For the text-containing cell, return its midpoint in [x, y] coordinate format. 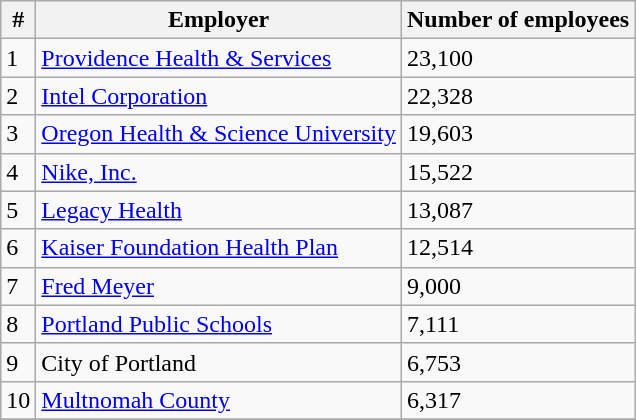
19,603 [518, 134]
Oregon Health & Science University [219, 134]
3 [18, 134]
6,317 [518, 400]
Providence Health & Services [219, 58]
Legacy Health [219, 210]
6,753 [518, 362]
Multnomah County [219, 400]
9 [18, 362]
12,514 [518, 248]
6 [18, 248]
4 [18, 172]
Employer [219, 20]
10 [18, 400]
Fred Meyer [219, 286]
Kaiser Foundation Health Plan [219, 248]
Nike, Inc. [219, 172]
9,000 [518, 286]
8 [18, 324]
13,087 [518, 210]
15,522 [518, 172]
1 [18, 58]
7 [18, 286]
2 [18, 96]
Intel Corporation [219, 96]
Portland Public Schools [219, 324]
7,111 [518, 324]
# [18, 20]
Number of employees [518, 20]
5 [18, 210]
City of Portland [219, 362]
23,100 [518, 58]
22,328 [518, 96]
